Scan for the cell matching the given text and deliver its [X, Y] coordinate at center. 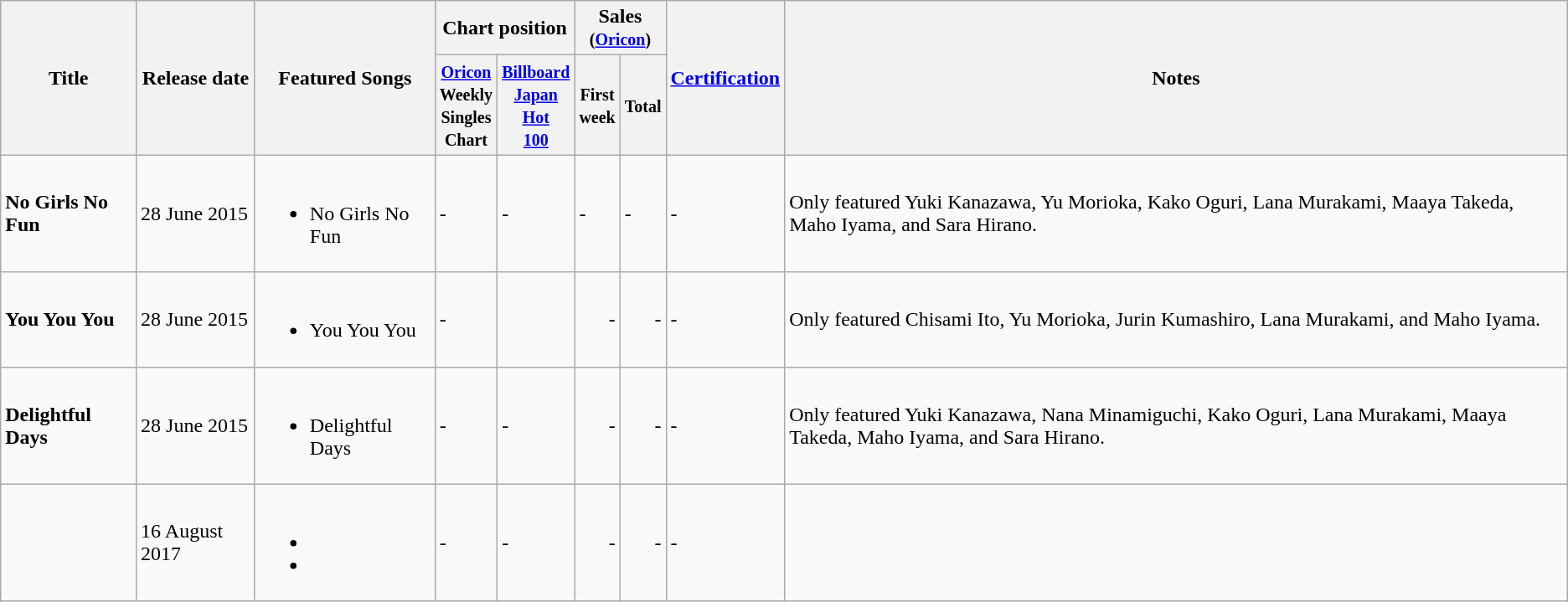
OriconWeeklySinglesChart [466, 105]
Chart position [504, 28]
Only featured Yuki Kanazawa, Yu Morioka, Kako Oguri, Lana Murakami, Maaya Takeda, Maho Iyama, and Sara Hirano. [1176, 214]
Firstweek [597, 105]
Sales(Oricon) [620, 28]
Title [69, 78]
16 August 2017 [196, 543]
BillboardJapanHot100 [536, 105]
Certification [725, 78]
Notes [1176, 78]
Featured Songs [345, 78]
Total [643, 105]
Only featured Chisami Ito, Yu Morioka, Jurin Kumashiro, Lana Murakami, and Maho Iyama. [1176, 320]
Release date [196, 78]
Only featured Yuki Kanazawa, Nana Minamiguchi, Kako Oguri, Lana Murakami, Maaya Takeda, Maho Iyama, and Sara Hirano. [1176, 425]
